Find where the given text appears and provide that cell's center as [X, Y] coordinate. 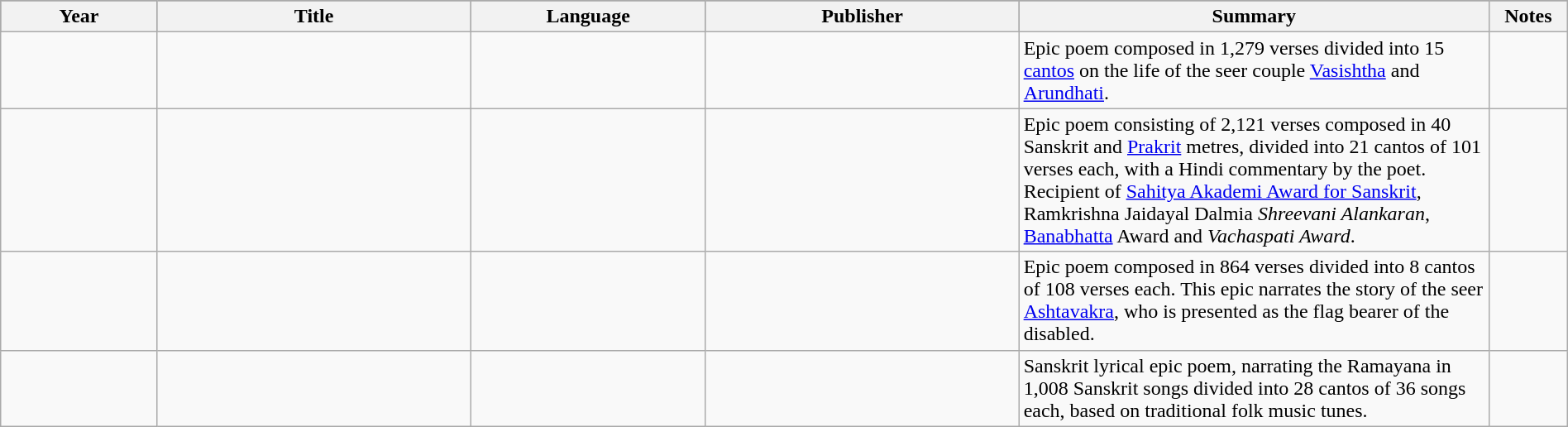
Epic poem composed in 1,279 verses divided into 15 cantos on the life of the seer couple Vasishtha and Arundhati. [1254, 70]
Notes [1528, 17]
Language [588, 17]
Summary [1254, 17]
Year [79, 17]
Title [314, 17]
Publisher [862, 17]
